Output the (X, Y) coordinate of the center of the cell containing the given text.  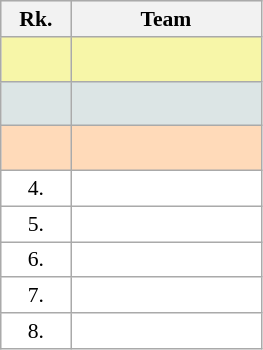
4. (36, 189)
Rk. (36, 19)
Team (166, 19)
5. (36, 224)
6. (36, 260)
8. (36, 331)
7. (36, 296)
